Return [x, y] of the center of cell containing provided text 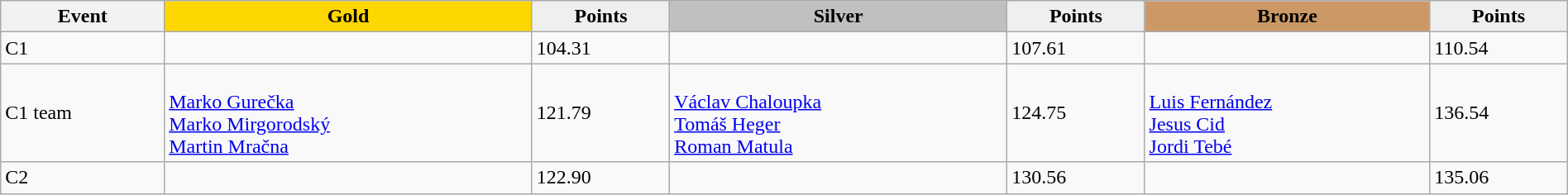
Silver [839, 17]
135.06 [1499, 178]
124.75 [1076, 112]
136.54 [1499, 112]
104.31 [600, 48]
Luis FernándezJesus CidJordi Tebé [1287, 112]
110.54 [1499, 48]
C2 [83, 178]
C1 team [83, 112]
Václav ChaloupkaTomáš HegerRoman Matula [839, 112]
121.79 [600, 112]
122.90 [600, 178]
107.61 [1076, 48]
Gold [349, 17]
Event [83, 17]
C1 [83, 48]
Marko GurečkaMarko MirgorodskýMartin Mračna [349, 112]
Bronze [1287, 17]
130.56 [1076, 178]
